Output the (X, Y) coordinate of the center of the cell containing the given text.  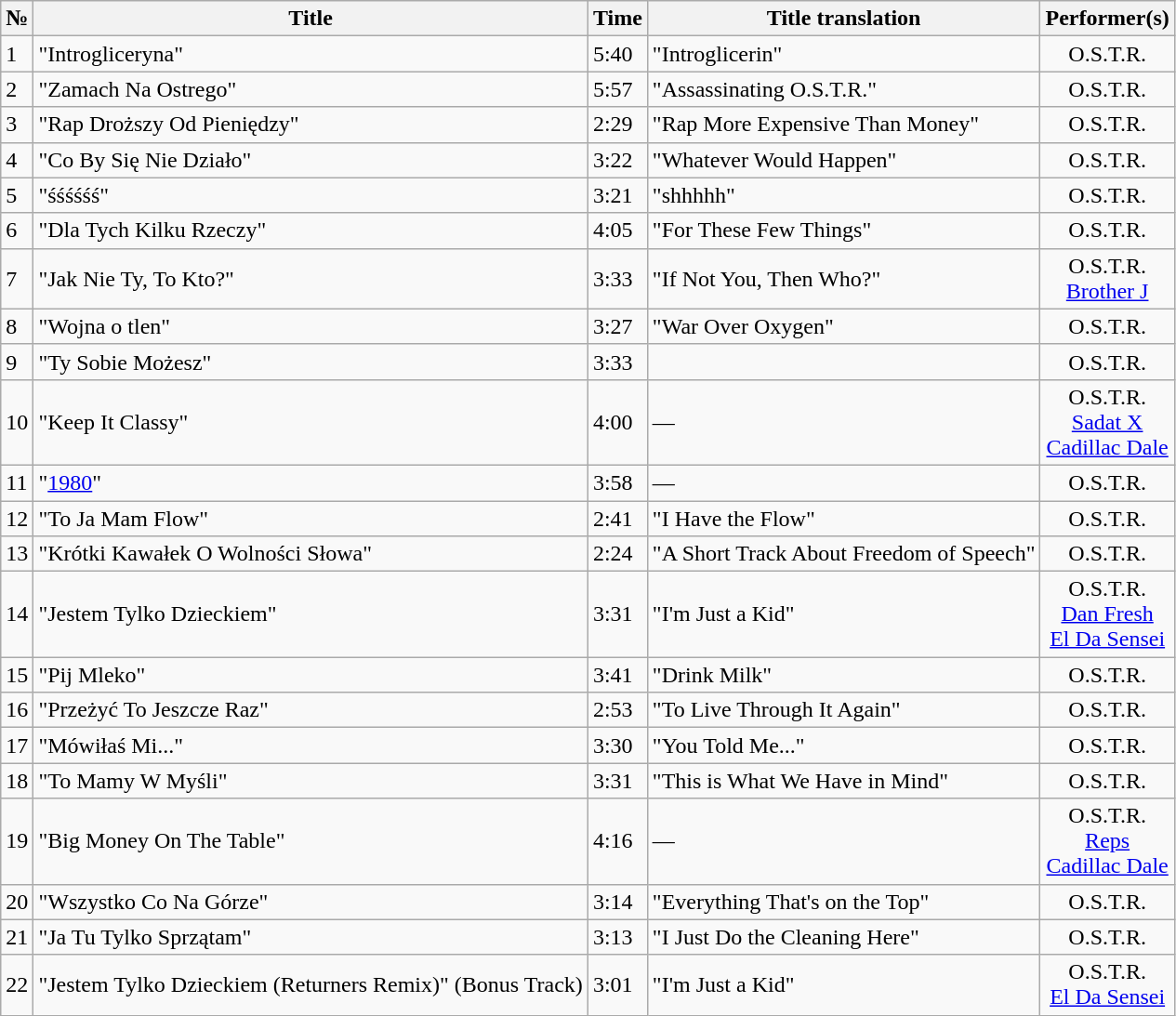
22 (17, 985)
№ (17, 19)
"War Over Oxygen" (844, 326)
Time (617, 19)
1 (17, 54)
"Przeżyć To Jeszcze Raz" (311, 710)
2:41 (617, 518)
6 (17, 231)
3:41 (617, 675)
20 (17, 902)
3:58 (617, 482)
"Dla Tych Kilku Rzeczy" (311, 231)
13 (17, 554)
"Ty Sobie Możesz" (311, 362)
"Ja Tu Tylko Sprzątam" (311, 937)
Performer(s) (1107, 19)
"Zamach Na Ostrego" (311, 89)
3 (17, 125)
5 (17, 195)
3:22 (617, 160)
"A Short Track About Freedom of Speech" (844, 554)
3:14 (617, 902)
"I Just Do the Cleaning Here" (844, 937)
"Rap More Expensive Than Money" (844, 125)
"Keep It Classy" (311, 422)
"To Mamy W Myśli" (311, 781)
"Introglicerin" (844, 54)
"shhhhh" (844, 195)
"Drink Milk" (844, 675)
5:57 (617, 89)
3:30 (617, 746)
5:40 (617, 54)
7 (17, 279)
"Pij Mleko" (311, 675)
8 (17, 326)
21 (17, 937)
Title (311, 19)
"To Live Through It Again" (844, 710)
"Whatever Would Happen" (844, 160)
"Krótki Kawałek O Wolności Słowa" (311, 554)
19 (17, 841)
"Everything That's on the Top" (844, 902)
3:27 (617, 326)
"Jestem Tylko Dzieckiem (Returners Remix)" (Bonus Track) (311, 985)
15 (17, 675)
4:05 (617, 231)
"Jak Nie Ty, To Kto?" (311, 279)
"Assassinating O.S.T.R." (844, 89)
3:13 (617, 937)
2:29 (617, 125)
3:01 (617, 985)
18 (17, 781)
"Co By Się Nie Działo" (311, 160)
O.S.T.R.Sadat XCadillac Dale (1107, 422)
"1980" (311, 482)
9 (17, 362)
"If Not You, Then Who?" (844, 279)
"Mówiłaś Mi..." (311, 746)
"Rap Droższy Od Pieniędzy" (311, 125)
"You Told Me..." (844, 746)
12 (17, 518)
Title translation (844, 19)
O.S.T.R.Dan FreshEl Da Sensei (1107, 614)
4:00 (617, 422)
16 (17, 710)
3:21 (617, 195)
"I Have the Flow" (844, 518)
2 (17, 89)
O.S.T.R.El Da Sensei (1107, 985)
4 (17, 160)
11 (17, 482)
"For These Few Things" (844, 231)
"To Ja Mam Flow" (311, 518)
"śśśśśś" (311, 195)
O.S.T.R.Brother J (1107, 279)
"Introgliceryna" (311, 54)
O.S.T.R.RepsCadillac Dale (1107, 841)
"Jestem Tylko Dzieckiem" (311, 614)
17 (17, 746)
"Wszystko Co Na Górze" (311, 902)
10 (17, 422)
"Wojna o tlen" (311, 326)
2:53 (617, 710)
14 (17, 614)
4:16 (617, 841)
"Big Money On The Table" (311, 841)
2:24 (617, 554)
"This is What We Have in Mind" (844, 781)
